Locate the cell with the specified text and output its (x, y) center coordinate. 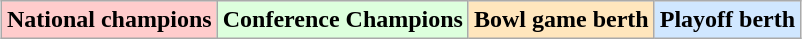
National champions (109, 20)
Conference Champions (342, 20)
Bowl game berth (561, 20)
Playoff berth (727, 20)
